Output the [X, Y] coordinate of the center of the cell containing the given text.  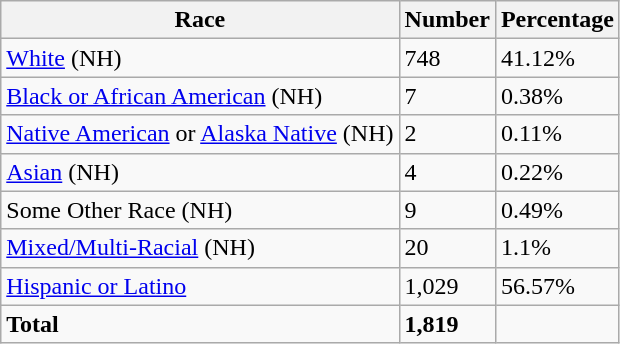
Asian (NH) [200, 172]
1.1% [557, 248]
748 [447, 58]
9 [447, 210]
4 [447, 172]
Total [200, 324]
7 [447, 96]
Race [200, 20]
0.22% [557, 172]
Native American or Alaska Native (NH) [200, 134]
56.57% [557, 286]
White (NH) [200, 58]
1,819 [447, 324]
Mixed/Multi-Racial (NH) [200, 248]
0.11% [557, 134]
Hispanic or Latino [200, 286]
20 [447, 248]
0.38% [557, 96]
Number [447, 20]
Some Other Race (NH) [200, 210]
0.49% [557, 210]
Percentage [557, 20]
Black or African American (NH) [200, 96]
41.12% [557, 58]
1,029 [447, 286]
2 [447, 134]
